Locate the cell with the specified text and output its [X, Y] center coordinate. 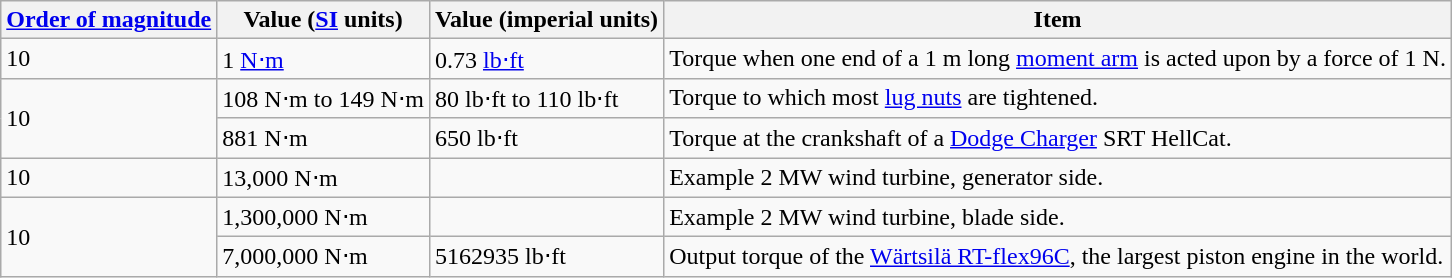
Value (SI units) [324, 20]
Item [1058, 20]
108 N⋅m to 149 N⋅m [324, 98]
Value (imperial units) [546, 20]
Example 2 MW wind turbine, generator side. [1058, 178]
650 lb⋅ft [546, 138]
881 N⋅m [324, 138]
Order of magnitude [109, 20]
Example 2 MW wind turbine, blade side. [1058, 217]
Output torque of the Wärtsilä RT-flex96C, the largest piston engine in the world. [1058, 257]
Torque to which most lug nuts are tightened. [1058, 98]
13,000 N⋅m [324, 178]
0.73 lb⋅ft [546, 59]
1,300,000 N⋅m [324, 217]
Torque at the crankshaft of a Dodge Charger SRT HellCat. [1058, 138]
80 lb⋅ft to 110 lb⋅ft [546, 98]
1 N⋅m [324, 59]
5162935 lb⋅ft [546, 257]
7,000,000 N⋅m [324, 257]
Torque when one end of a 1 m long moment arm is acted upon by a force of 1 N. [1058, 59]
